From the cell containing the given text, extract its center point as [X, Y] coordinate. 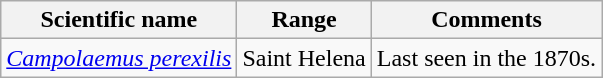
Scientific name [119, 20]
Last seen in the 1870s. [486, 58]
Saint Helena [304, 58]
Range [304, 20]
Comments [486, 20]
Campolaemus perexilis [119, 58]
